Return [x, y] of the center of cell containing provided text 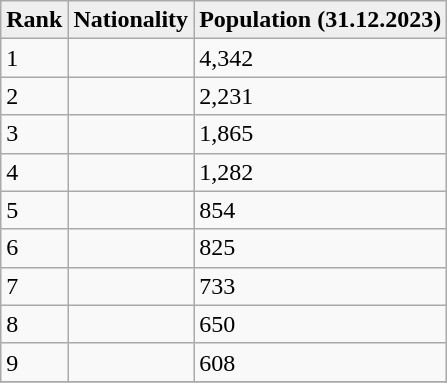
9 [34, 362]
608 [320, 362]
Population (31.12.2023) [320, 20]
7 [34, 286]
1,865 [320, 134]
2,231 [320, 96]
8 [34, 324]
Nationality [131, 20]
733 [320, 286]
4 [34, 172]
1 [34, 58]
1,282 [320, 172]
825 [320, 248]
2 [34, 96]
Rank [34, 20]
650 [320, 324]
6 [34, 248]
854 [320, 210]
3 [34, 134]
4,342 [320, 58]
5 [34, 210]
